Capture the cell that displays the provided text and extract its [X, Y] central coordinate. 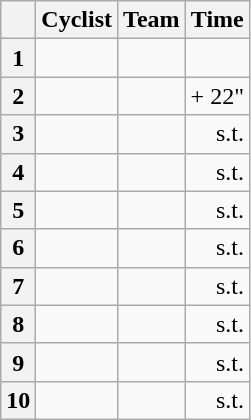
Cyclist [77, 20]
4 [18, 172]
9 [18, 362]
Team [152, 20]
3 [18, 134]
8 [18, 324]
+ 22" [217, 96]
6 [18, 248]
5 [18, 210]
7 [18, 286]
2 [18, 96]
Time [217, 20]
1 [18, 58]
10 [18, 400]
